Output the (x, y) coordinate of the center of the cell containing the given text.  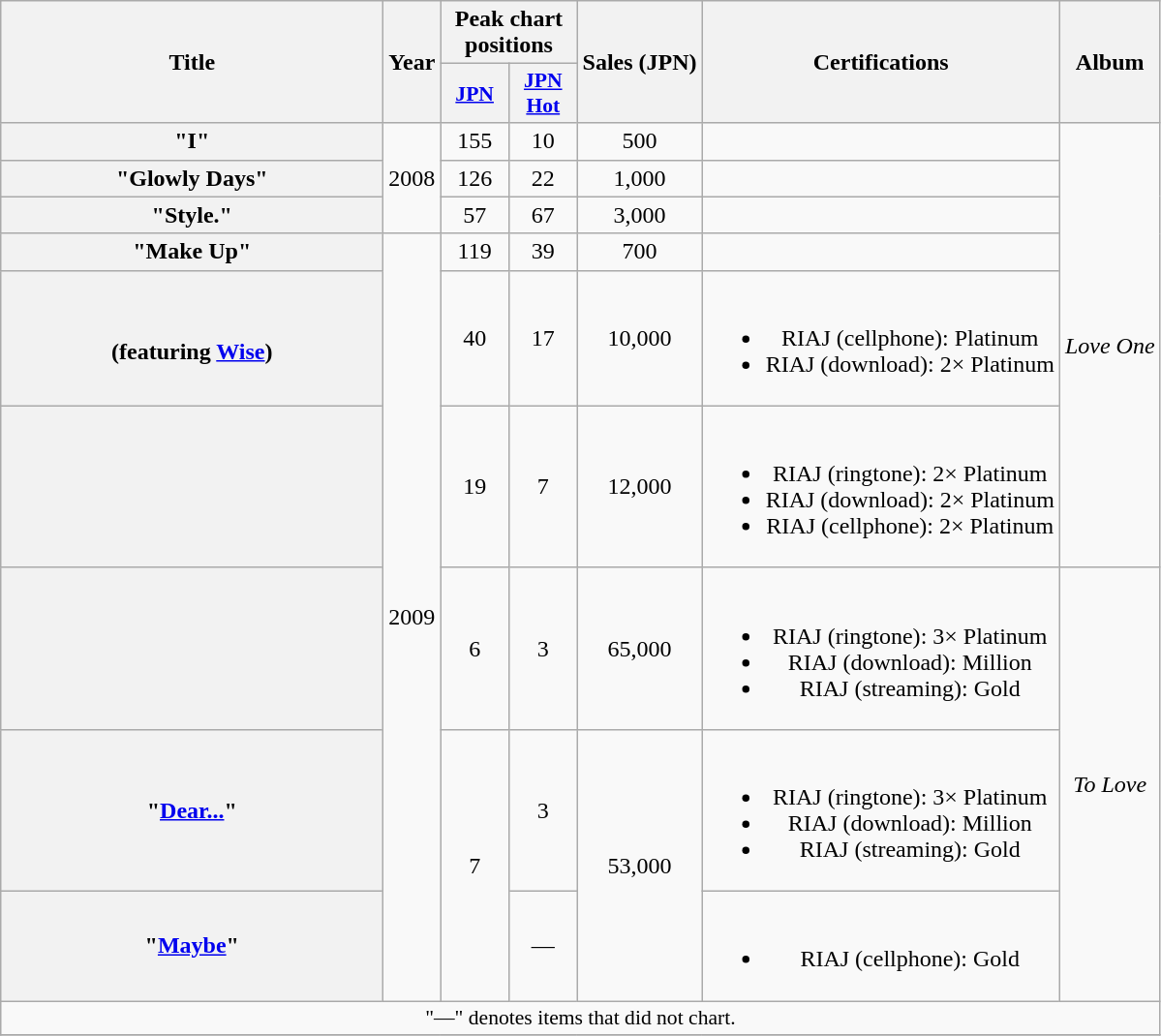
— (542, 945)
53,000 (639, 865)
17 (542, 338)
Album (1110, 62)
"Style." (192, 215)
"—" denotes items that did not chart. (581, 1019)
Love One (1110, 345)
1,000 (639, 178)
JPN (474, 93)
500 (639, 141)
57 (474, 215)
2009 (412, 617)
65,000 (639, 649)
"Glowly Days" (192, 178)
RIAJ (cellphone): PlatinumRIAJ (download): 2× Platinum (881, 338)
"Maybe" (192, 945)
Peak chart positions (509, 33)
40 (474, 338)
3,000 (639, 215)
67 (542, 215)
"Dear..." (192, 809)
Year (412, 62)
Certifications (881, 62)
Sales (JPN) (639, 62)
2008 (412, 178)
39 (542, 252)
"I" (192, 141)
700 (639, 252)
Title (192, 62)
12,000 (639, 486)
10 (542, 141)
155 (474, 141)
RIAJ (cellphone): Gold (881, 945)
22 (542, 178)
6 (474, 649)
"Make Up" (192, 252)
10,000 (639, 338)
19 (474, 486)
RIAJ (ringtone): 2× PlatinumRIAJ (download): 2× PlatinumRIAJ (cellphone): 2× Platinum (881, 486)
126 (474, 178)
To Love (1110, 784)
JPN Hot (542, 93)
(featuring Wise) (192, 338)
119 (474, 252)
